From the cell containing the given text, extract its center point as [x, y] coordinate. 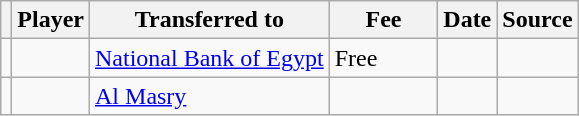
Transferred to [210, 20]
Source [538, 20]
Player [51, 20]
National Bank of Egypt [210, 58]
Al Masry [210, 96]
Fee [384, 20]
Date [468, 20]
Free [384, 58]
